Pinpoint the cell where the given text exists, returning its [x, y] midpoint coordinate. 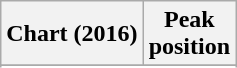
Peakposition [189, 34]
Chart (2016) [72, 34]
